Return the (x, y) coordinate for the center point of the cell that contains the specified text.  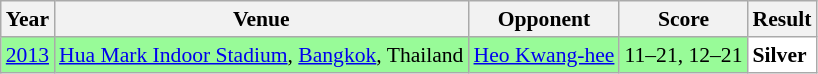
2013 (28, 55)
11–21, 12–21 (683, 55)
Year (28, 19)
Heo Kwang-hee (544, 55)
Venue (261, 19)
Score (683, 19)
Opponent (544, 19)
Silver (782, 55)
Result (782, 19)
Hua Mark Indoor Stadium, Bangkok, Thailand (261, 55)
